Return the [x, y] coordinate for the center point of the cell that contains the specified text.  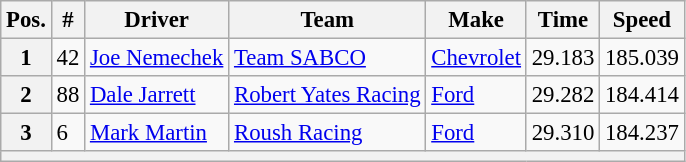
3 [26, 133]
42 [68, 58]
88 [68, 95]
Speed [642, 20]
2 [26, 95]
Time [562, 20]
184.414 [642, 95]
29.310 [562, 133]
Team [328, 20]
Pos. [26, 20]
184.237 [642, 133]
Robert Yates Racing [328, 95]
185.039 [642, 58]
1 [26, 58]
29.183 [562, 58]
Chevrolet [476, 58]
Roush Racing [328, 133]
Make [476, 20]
Driver [157, 20]
Joe Nemechek [157, 58]
# [68, 20]
6 [68, 133]
Team SABCO [328, 58]
Mark Martin [157, 133]
29.282 [562, 95]
Dale Jarrett [157, 95]
